Extract the [X, Y] coordinate from the center of the cell holding the provided text.  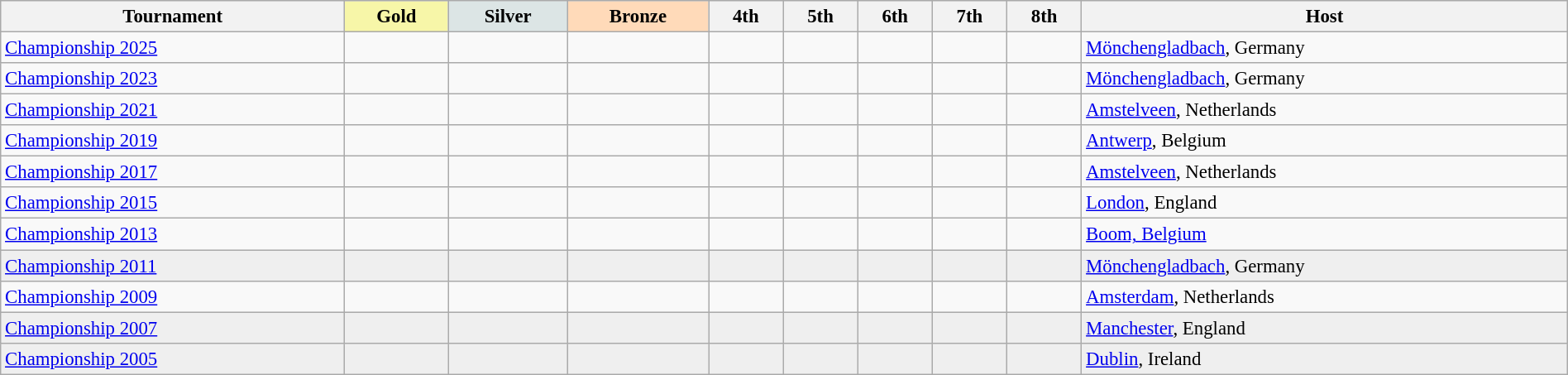
London, England [1325, 203]
Championship 2007 [173, 328]
Dublin, Ireland [1325, 358]
5th [820, 17]
Host [1325, 17]
Championship 2009 [173, 296]
Antwerp, Belgium [1325, 141]
Amsterdam, Netherlands [1325, 296]
4th [746, 17]
Gold [397, 17]
Boom, Belgium [1325, 234]
Championship 2005 [173, 358]
8th [1045, 17]
Championship 2013 [173, 234]
Championship 2023 [173, 79]
Championship 2015 [173, 203]
6th [895, 17]
Tournament [173, 17]
Championship 2025 [173, 48]
Championship 2021 [173, 110]
Championship 2017 [173, 172]
Bronze [638, 17]
Championship 2011 [173, 266]
Silver [508, 17]
Championship 2019 [173, 141]
Manchester, England [1325, 328]
7th [969, 17]
